Locate the cell with the specified text and output its [x, y] center coordinate. 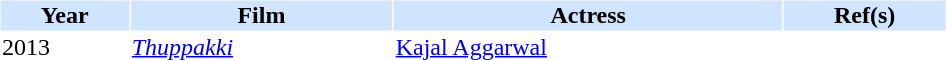
Ref(s) [865, 15]
Actress [588, 15]
Film [261, 15]
Year [64, 15]
